Extract the [x, y] coordinate from the center of the cell holding the provided text.  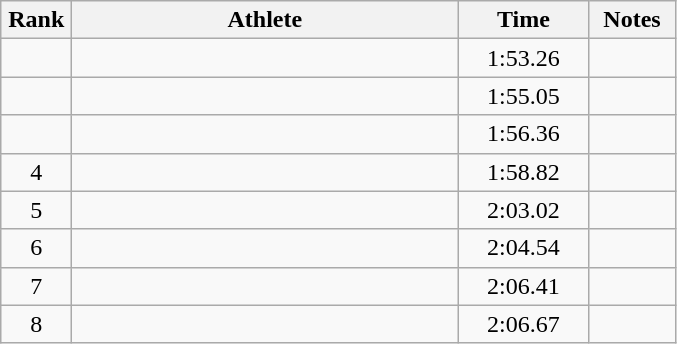
8 [36, 324]
1:58.82 [524, 172]
6 [36, 248]
2:03.02 [524, 210]
4 [36, 172]
1:53.26 [524, 58]
Notes [632, 20]
Rank [36, 20]
7 [36, 286]
Time [524, 20]
Athlete [265, 20]
2:06.41 [524, 286]
1:56.36 [524, 134]
2:06.67 [524, 324]
2:04.54 [524, 248]
1:55.05 [524, 96]
5 [36, 210]
